Provide the [x, y] coordinate of the cell's center where the given text is located.  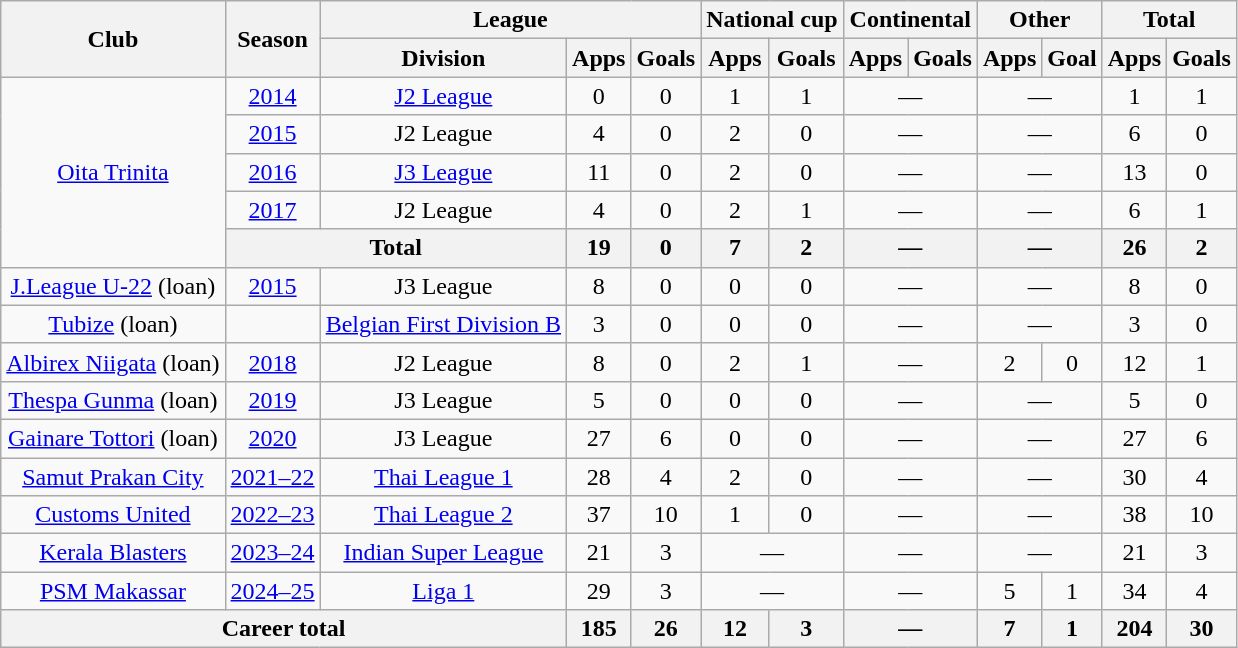
185 [599, 629]
Tubize (loan) [113, 324]
13 [1134, 172]
34 [1134, 591]
2022–23 [272, 515]
19 [599, 248]
Continental [910, 20]
38 [1134, 515]
Thai League 1 [443, 477]
2014 [272, 96]
2016 [272, 172]
League [510, 20]
Career total [284, 629]
Indian Super League [443, 553]
11 [599, 172]
Oita Trinita [113, 172]
37 [599, 515]
Thai League 2 [443, 515]
PSM Makassar [113, 591]
204 [1134, 629]
2019 [272, 400]
29 [599, 591]
Goal [1072, 58]
2020 [272, 438]
Gainare Tottori (loan) [113, 438]
28 [599, 477]
2021–22 [272, 477]
Customs United [113, 515]
Thespa Gunma (loan) [113, 400]
2023–24 [272, 553]
Club [113, 39]
Season [272, 39]
J.League U-22 (loan) [113, 286]
Division [443, 58]
Samut Prakan City [113, 477]
Belgian First Division B [443, 324]
Other [1040, 20]
2018 [272, 362]
Kerala Blasters [113, 553]
National cup [772, 20]
2024–25 [272, 591]
Liga 1 [443, 591]
Albirex Niigata (loan) [113, 362]
2017 [272, 210]
